Extract the [x, y] coordinate from the center of the cell holding the provided text.  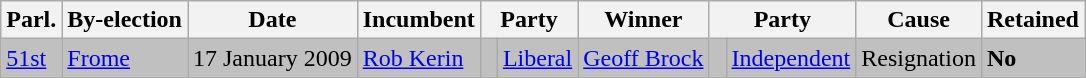
Incumbent [418, 20]
Geoff Brock [644, 58]
Frome [125, 58]
Independent [791, 58]
Cause [919, 20]
Rob Kerin [418, 58]
Retained [1032, 20]
Parl. [32, 20]
By-election [125, 20]
Date [273, 20]
17 January 2009 [273, 58]
Liberal [537, 58]
Winner [644, 20]
No [1032, 58]
Resignation [919, 58]
51st [32, 58]
